Return the (x, y) coordinate for the center point of the cell that contains the specified text.  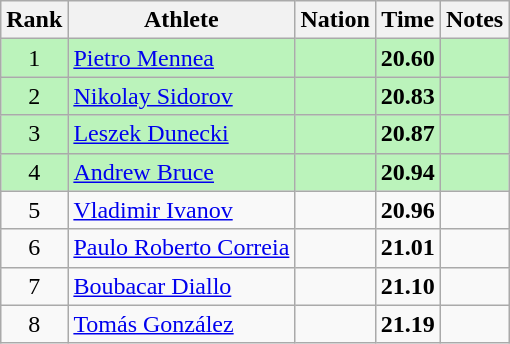
21.10 (408, 286)
20.60 (408, 58)
4 (34, 172)
2 (34, 96)
Nikolay Sidorov (182, 96)
Pietro Mennea (182, 58)
7 (34, 286)
Tomás González (182, 324)
Rank (34, 20)
Athlete (182, 20)
Andrew Bruce (182, 172)
1 (34, 58)
20.94 (408, 172)
21.01 (408, 248)
Paulo Roberto Correia (182, 248)
Time (408, 20)
Nation (335, 20)
6 (34, 248)
8 (34, 324)
20.83 (408, 96)
5 (34, 210)
21.19 (408, 324)
Leszek Dunecki (182, 134)
Boubacar Diallo (182, 286)
20.87 (408, 134)
3 (34, 134)
20.96 (408, 210)
Vladimir Ivanov (182, 210)
Notes (474, 20)
